For the text-containing cell, return its midpoint in (X, Y) coordinate format. 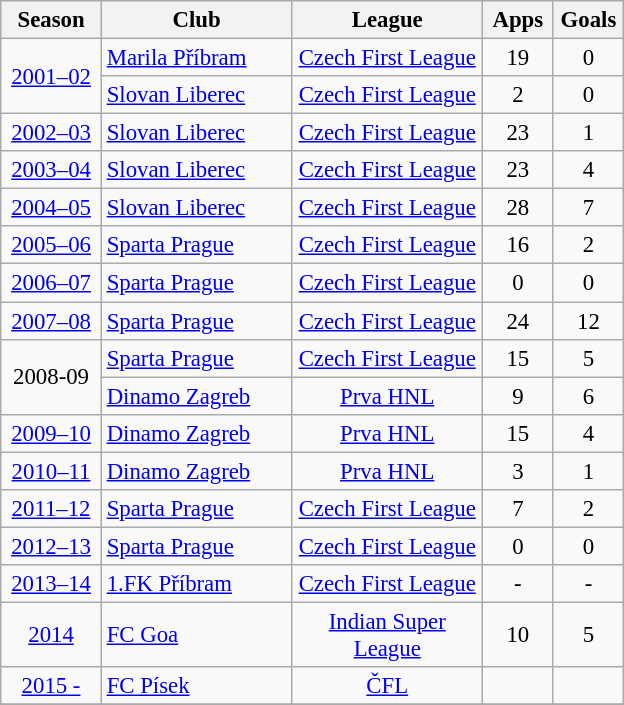
Season (52, 20)
2011–12 (52, 509)
28 (518, 208)
2015 - (52, 686)
Indian Super League (388, 634)
2008-09 (52, 376)
10 (518, 634)
FC Goa (196, 634)
Apps (518, 20)
16 (518, 245)
2006–07 (52, 283)
Goals (588, 20)
League (388, 20)
2007–08 (52, 321)
2005–06 (52, 245)
2010–11 (52, 471)
2001–02 (52, 76)
3 (518, 471)
FC Písek (196, 686)
2003–04 (52, 170)
2004–05 (52, 208)
ČFL (388, 686)
6 (588, 396)
2014 (52, 634)
2012–13 (52, 546)
24 (518, 321)
2002–03 (52, 133)
2013–14 (52, 584)
1.FK Příbram (196, 584)
Club (196, 20)
2009–10 (52, 433)
Marila Příbram (196, 58)
12 (588, 321)
19 (518, 58)
9 (518, 396)
